Scan for the cell matching the given text and deliver its (x, y) coordinate at center. 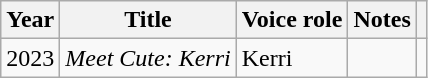
Year (30, 20)
Meet Cute: Kerri (148, 58)
Title (148, 20)
Kerri (292, 58)
Voice role (292, 20)
Notes (382, 20)
2023 (30, 58)
